Return the (X, Y) coordinate for the center point of the cell that contains the specified text.  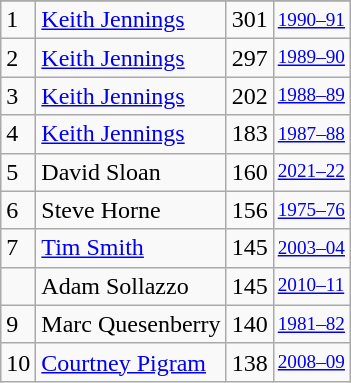
Marc Quesenberry (131, 324)
4 (18, 134)
5 (18, 172)
2 (18, 58)
202 (250, 96)
1981–82 (311, 324)
10 (18, 362)
1 (18, 20)
301 (250, 20)
3 (18, 96)
138 (250, 362)
2008–09 (311, 362)
Adam Sollazzo (131, 286)
1990–91 (311, 20)
2021–22 (311, 172)
Steve Horne (131, 210)
1989–90 (311, 58)
140 (250, 324)
2010–11 (311, 286)
156 (250, 210)
297 (250, 58)
7 (18, 248)
6 (18, 210)
160 (250, 172)
1988–89 (311, 96)
2003–04 (311, 248)
1975–76 (311, 210)
Tim Smith (131, 248)
183 (250, 134)
David Sloan (131, 172)
Courtney Pigram (131, 362)
9 (18, 324)
1987–88 (311, 134)
